Determine the (X, Y) coordinate at the center of the cell enclosing the given text.  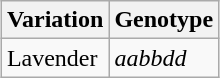
Lavender (55, 58)
aabbdd (164, 58)
Genotype (164, 20)
Variation (55, 20)
